Locate the cell with the specified text and output its (x, y) center coordinate. 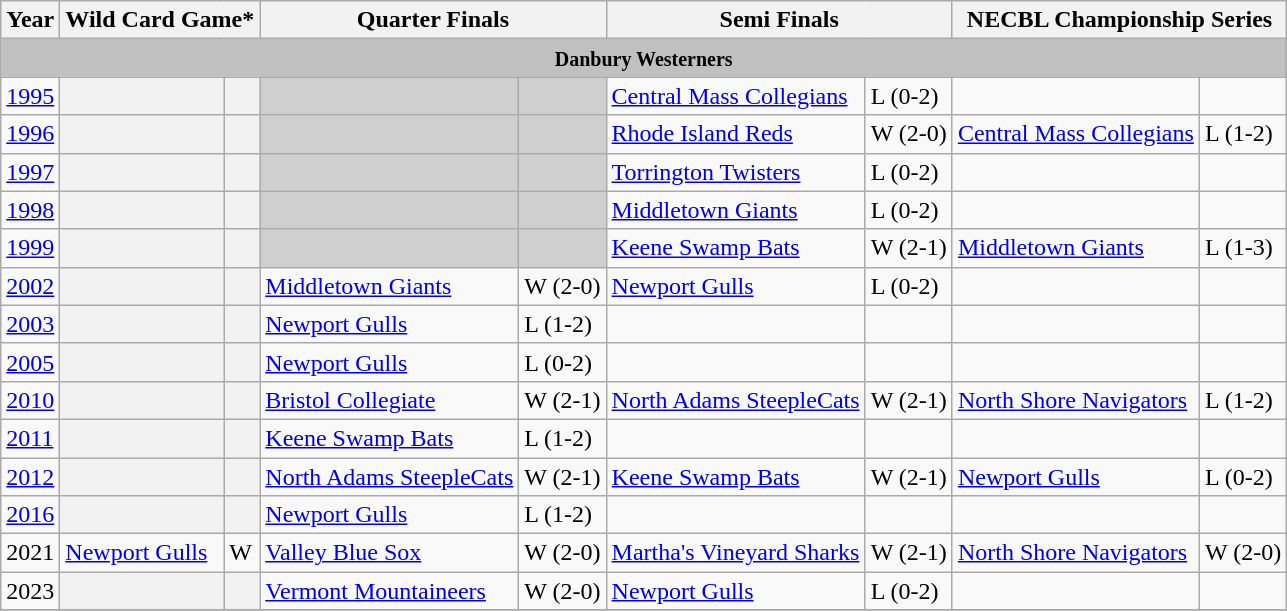
Quarter Finals (433, 20)
1997 (30, 172)
Rhode Island Reds (736, 134)
Semi Finals (779, 20)
Martha's Vineyard Sharks (736, 553)
2010 (30, 400)
1995 (30, 96)
2011 (30, 438)
2012 (30, 477)
Year (30, 20)
NECBL Championship Series (1119, 20)
2021 (30, 553)
Torrington Twisters (736, 172)
1996 (30, 134)
2023 (30, 591)
2003 (30, 324)
Danbury Westerners (644, 58)
2002 (30, 286)
1999 (30, 248)
L (1-3) (1242, 248)
W (242, 553)
Bristol Collegiate (390, 400)
Vermont Mountaineers (390, 591)
2016 (30, 515)
Valley Blue Sox (390, 553)
1998 (30, 210)
Wild Card Game* (160, 20)
2005 (30, 362)
